Pinpoint the cell where the given text exists, returning its [X, Y] midpoint coordinate. 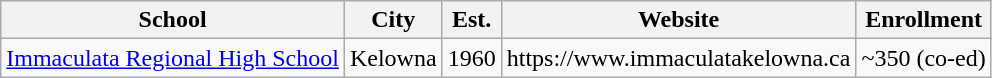
School [173, 20]
Kelowna [393, 58]
Immaculata Regional High School [173, 58]
City [393, 20]
~350 (co-ed) [924, 58]
Est. [472, 20]
1960 [472, 58]
Enrollment [924, 20]
Website [678, 20]
https://www.immaculatakelowna.ca [678, 58]
